Output the [X, Y] coordinate of the center of the cell containing the given text.  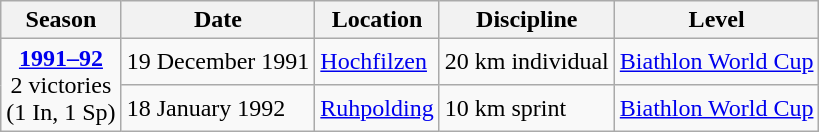
Season [61, 20]
Location [377, 20]
1991–92 2 victories (1 In, 1 Sp) [61, 85]
Hochfilzen [377, 62]
20 km individual [526, 62]
Date [218, 20]
Ruhpolding [377, 108]
Discipline [526, 20]
10 km sprint [526, 108]
19 December 1991 [218, 62]
Level [716, 20]
18 January 1992 [218, 108]
